Find where the given text appears and provide that cell's center as (X, Y) coordinate. 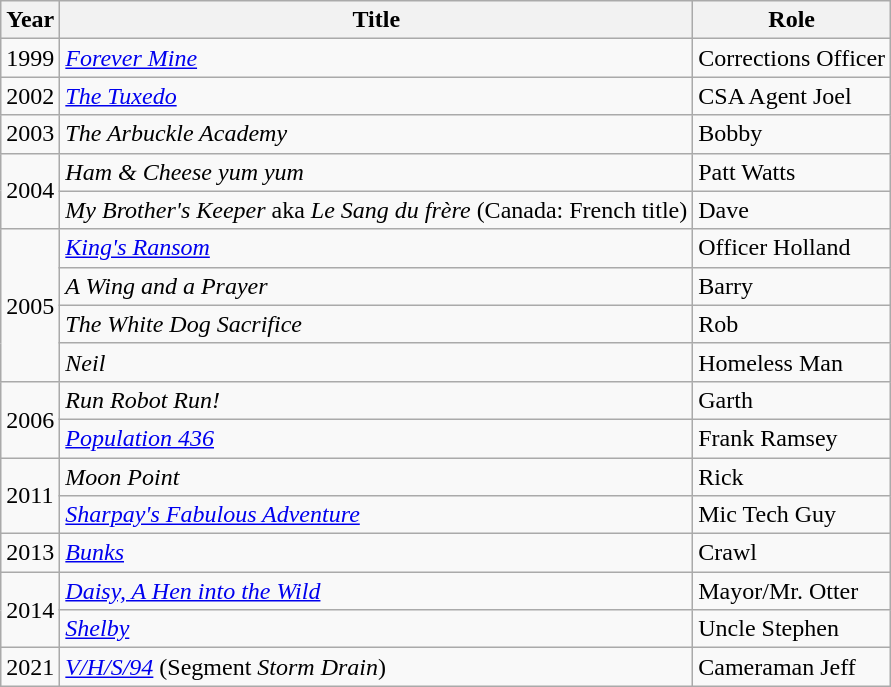
2013 (30, 553)
Role (792, 20)
Mic Tech Guy (792, 515)
My Brother's Keeper aka Le Sang du frère (Canada: French title) (376, 210)
1999 (30, 58)
V/H/S/94 (Segment Storm Drain) (376, 667)
Bunks (376, 553)
Dave (792, 210)
CSA Agent Joel (792, 96)
Patt Watts (792, 172)
2004 (30, 191)
2005 (30, 305)
Frank Ramsey (792, 438)
Bobby (792, 134)
Daisy, A Hen into the Wild (376, 591)
Title (376, 20)
2011 (30, 496)
Run Robot Run! (376, 400)
Officer Holland (792, 248)
Neil (376, 362)
Uncle Stephen (792, 629)
Homeless Man (792, 362)
2003 (30, 134)
2021 (30, 667)
Cameraman Jeff (792, 667)
The White Dog Sacrifice (376, 324)
A Wing and a Prayer (376, 286)
Population 436 (376, 438)
2002 (30, 96)
Shelby (376, 629)
Barry (792, 286)
King's Ransom (376, 248)
The Arbuckle Academy (376, 134)
Forever Mine (376, 58)
Rick (792, 477)
Ham & Cheese yum yum (376, 172)
Sharpay's Fabulous Adventure (376, 515)
Garth (792, 400)
Corrections Officer (792, 58)
Mayor/Mr. Otter (792, 591)
The Tuxedo (376, 96)
Year (30, 20)
Moon Point (376, 477)
2006 (30, 419)
2014 (30, 610)
Crawl (792, 553)
Rob (792, 324)
